Detect which cell encompasses the target text, then output its [X, Y] center coordinate. 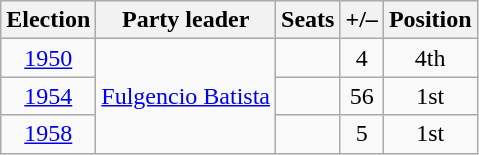
Party leader [186, 20]
1950 [48, 58]
Seats [308, 20]
Position [430, 20]
Fulgencio Batista [186, 96]
56 [362, 96]
1958 [48, 134]
5 [362, 134]
4th [430, 58]
Election [48, 20]
+/– [362, 20]
4 [362, 58]
1954 [48, 96]
